Capture the cell that displays the provided text and extract its [x, y] central coordinate. 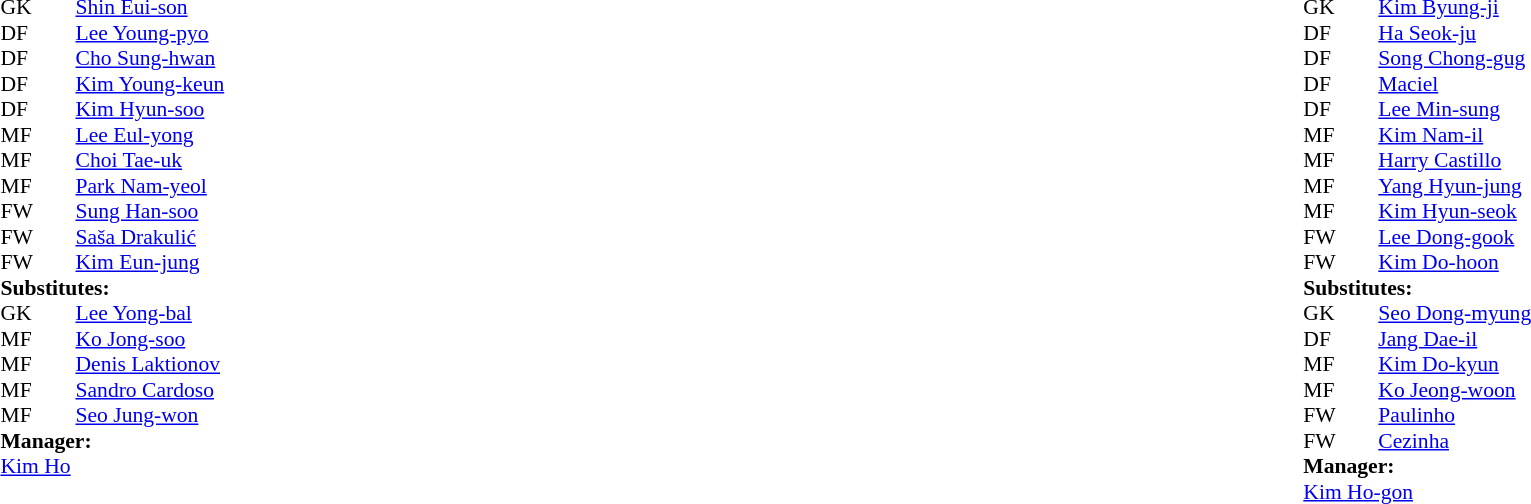
Kim Hyun-seok [1454, 211]
Lee Dong-gook [1454, 237]
Denis Laktionov [150, 365]
Kim Eun-jung [150, 263]
Ko Jong-soo [150, 339]
Kim Nam-il [1454, 135]
Harry Castillo [1454, 161]
Cho Sung-hwan [150, 59]
Sung Han-soo [150, 211]
Lee Young-pyo [150, 33]
Lee Yong-bal [150, 313]
Lee Min-sung [1454, 109]
Kim Do-hoon [1454, 263]
Kim Young-keun [150, 84]
Yang Hyun-jung [1454, 186]
Kim Do-kyun [1454, 365]
Ha Seok-ju [1454, 33]
Park Nam-yeol [150, 186]
Song Chong-gug [1454, 59]
Seo Dong-myung [1454, 313]
Paulinho [1454, 415]
Seo Jung-won [150, 415]
Ko Jeong-woon [1454, 390]
Saša Drakulić [150, 237]
Kim Ho [112, 467]
Maciel [1454, 84]
Lee Eul-yong [150, 135]
Kim Hyun-soo [150, 109]
Choi Tae-uk [150, 161]
Cezinha [1454, 441]
Jang Dae-il [1454, 339]
Sandro Cardoso [150, 390]
